Find where the given text appears and provide that cell's center as (X, Y) coordinate. 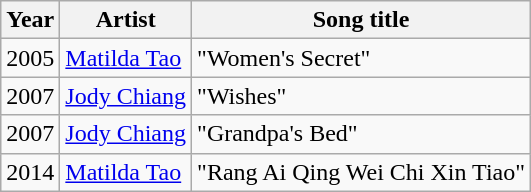
2014 (30, 172)
"Grandpa's Bed" (362, 134)
2005 (30, 58)
Song title (362, 20)
Year (30, 20)
"Wishes" (362, 96)
"Rang Ai Qing Wei Chi Xin Tiao" (362, 172)
"Women's Secret" (362, 58)
Artist (126, 20)
